Search for the cell housing the specified text and yield its (x, y) center coordinate. 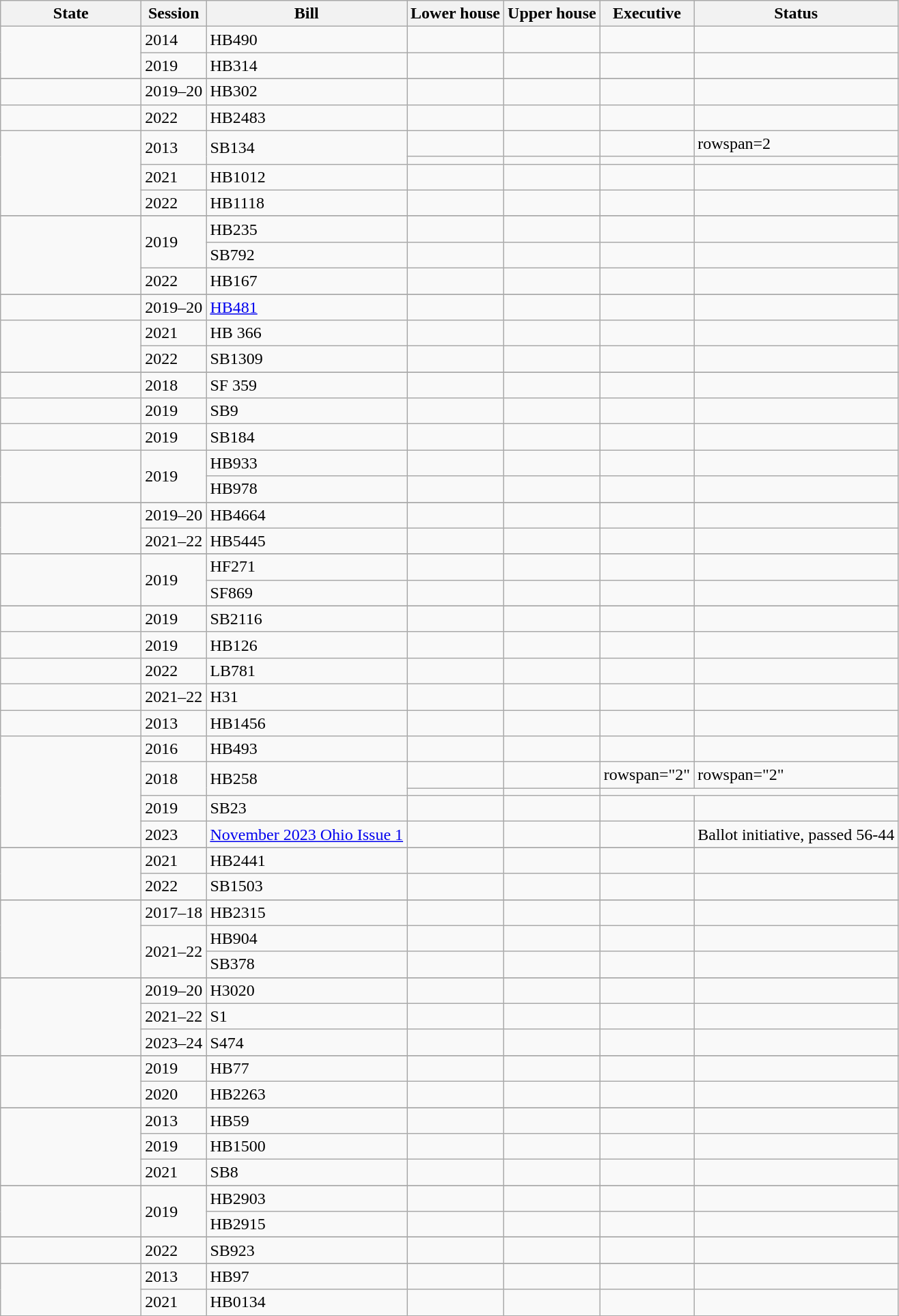
HB2915 (307, 1224)
HB258 (307, 779)
2017–18 (174, 912)
HB2441 (307, 860)
SB134 (307, 148)
SB1309 (307, 359)
HB302 (307, 92)
HB126 (307, 645)
HB97 (307, 1276)
Lower house (456, 14)
SB792 (307, 255)
2020 (174, 1094)
SB1503 (307, 886)
HB978 (307, 489)
HB933 (307, 463)
Ballot initiative, passed 56-44 (797, 835)
November 2023 Ohio Issue 1 (307, 835)
S474 (307, 1042)
HB2483 (307, 117)
2016 (174, 749)
Session (174, 14)
HB0134 (307, 1302)
SB8 (307, 1173)
SB923 (307, 1250)
SF 359 (307, 385)
2014 (174, 40)
rowspan=2 (797, 143)
Status (797, 14)
HB2263 (307, 1094)
State (71, 14)
HB235 (307, 229)
SB23 (307, 809)
HB4664 (307, 515)
HB490 (307, 40)
SB2116 (307, 619)
HB167 (307, 281)
2023–24 (174, 1042)
SB9 (307, 411)
Upper house (552, 14)
H31 (307, 697)
HB1012 (307, 177)
SB378 (307, 964)
LB781 (307, 671)
HB1500 (307, 1147)
HB5445 (307, 541)
SF869 (307, 593)
HB59 (307, 1121)
H3020 (307, 990)
HB904 (307, 938)
Executive (647, 14)
HB 366 (307, 333)
HB481 (307, 307)
HB77 (307, 1068)
HB2903 (307, 1199)
S1 (307, 1016)
HB2315 (307, 912)
2023 (174, 835)
HB1456 (307, 723)
HB1118 (307, 203)
HB493 (307, 749)
Bill (307, 14)
HB314 (307, 66)
HF271 (307, 567)
SB184 (307, 437)
